Identify which cell holds the provided text, then report its (x, y) central coordinate. 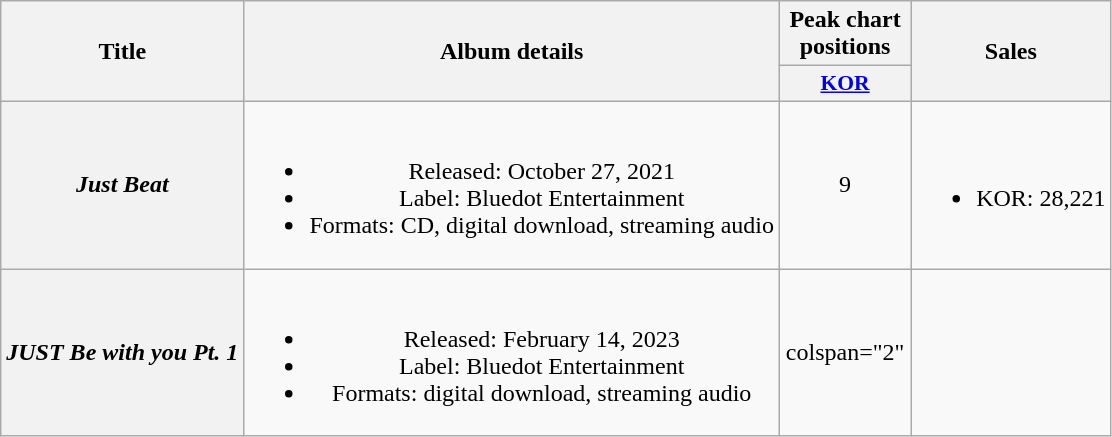
KOR (846, 84)
Released: February 14, 2023Label: Bluedot EntertainmentFormats: digital download, streaming audio (512, 352)
colspan="2" (846, 352)
Released: October 27, 2021Label: Bluedot EntertainmentFormats: CD, digital download, streaming audio (512, 184)
9 (846, 184)
KOR: 28,221 (1011, 184)
Sales (1011, 52)
JUST Be with you Pt. 1 (122, 352)
Title (122, 52)
Album details (512, 52)
Just Beat (122, 184)
Peak chart positions (846, 34)
